From the cell containing the given text, extract its center point as (X, Y) coordinate. 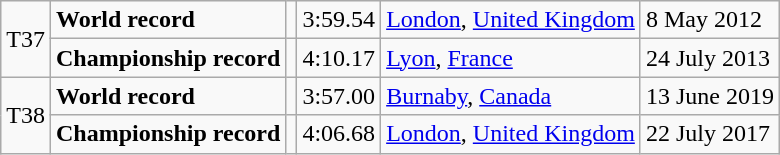
Lyon, France (511, 58)
3:57.00 (339, 96)
4:10.17 (339, 58)
22 July 2017 (710, 134)
13 June 2019 (710, 96)
T38 (26, 115)
8 May 2012 (710, 20)
T37 (26, 39)
Burnaby, Canada (511, 96)
24 July 2013 (710, 58)
3:59.54 (339, 20)
4:06.68 (339, 134)
